Return [X, Y] of the center of cell containing provided text 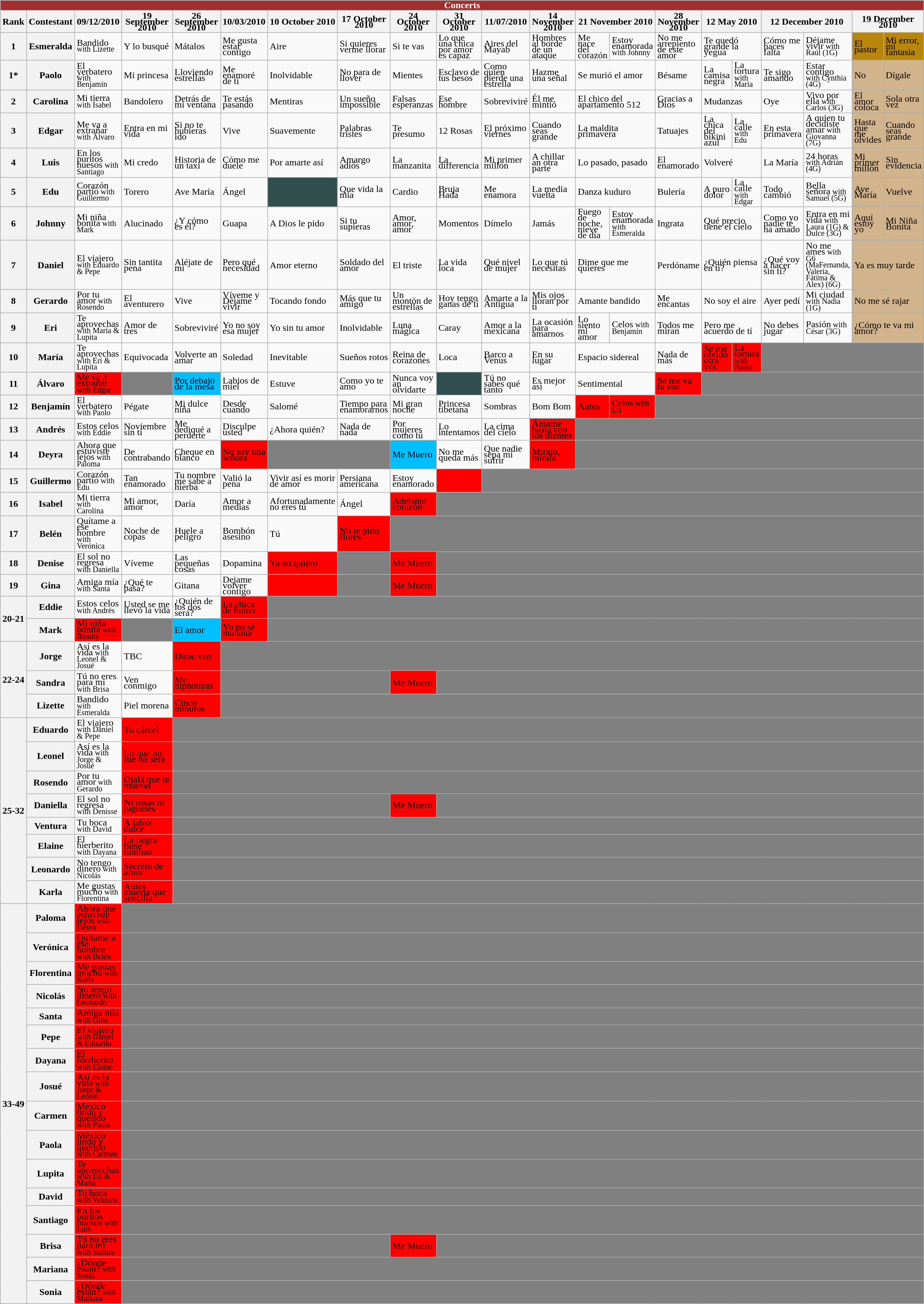
El yerbatero with Paolo [98, 407]
Tocando fondo [303, 301]
Tu cárcel [147, 730]
20-21 [13, 619]
Se me va la voz [679, 384]
Estuve [303, 384]
En los puritos huesos with Luis [98, 1220]
María [51, 357]
No debes jugar [783, 328]
3 [13, 131]
24 horas with Adrián (4G) [828, 163]
Estoy enamorado [413, 481]
28 November 2010 [679, 22]
Eduardo [51, 730]
Como yo te amo [364, 384]
Noche de copas [147, 533]
Falsas esperanzas [413, 102]
Me va a extrañar with Edgar [98, 384]
Bandido with Esmeralda [98, 706]
11 [13, 384]
Dayana [51, 1060]
Concerts [462, 5]
A Dios le pido [303, 224]
Piel morena [147, 706]
Contestant [51, 22]
Pero qué necesidad [244, 265]
Como quien pierde una estrella [506, 75]
Valió la pena [244, 481]
A quien tu decidiste amar with Giovanna (7G) [828, 131]
8 [13, 301]
Loca [459, 357]
Johnny [51, 224]
Si quieres verme llorar [364, 46]
Momentos [459, 224]
Guapa [244, 224]
Ayer pedí [783, 301]
La calle with Edu [747, 131]
Noviembre sin tí [147, 429]
Mi princesa [147, 75]
Mi dulce niña [196, 407]
12 December 2010 [807, 22]
Daniella [51, 805]
Guillermo [51, 481]
El sol no regresa with Daniella [98, 563]
Aléjate de mí [196, 265]
Tú no eres para mí with Brisa [98, 683]
19 [13, 585]
Mi gran noche [413, 407]
Pero me acuerdo de tí [732, 328]
Estoy enamorada with Johnny [632, 46]
Te aprovechas with María & Lupita [98, 328]
El pastor [868, 46]
¿Dónde están? with Sonia [98, 1269]
Salomé [303, 407]
26 September 2010 [196, 22]
Dime que me quieres [615, 265]
Brisa [51, 1246]
Celos with Benjamín [632, 328]
Me va a extrañar with Álvaro [98, 131]
Antes [593, 407]
El aventurero [147, 301]
A labio dulce [147, 826]
Denise [51, 563]
Un sueño impossible [364, 102]
¿Qué voy a hacer sin tí? [783, 265]
Así es la vida with Jorge & Leonel [98, 1087]
15 [13, 481]
Luna mágica [413, 328]
24 October 2010 [413, 22]
Te presumo [413, 131]
Ventura [51, 826]
14 [13, 455]
Nada de nada [364, 429]
Mis ojos lloran por tí [553, 301]
Entra en mi vida with Laura (1G) & Dulce (3G) [828, 224]
Quítame a ese hombre with Belén [98, 947]
El yerbatero with Benjamín [98, 75]
Aires del Mayab [506, 46]
No [868, 75]
13 [13, 429]
Bella señora with Samuel (5G) [828, 192]
Sin tantita pena [147, 265]
La calle with Edgar [747, 192]
Huele a peligro [196, 533]
Belén [51, 533]
No te pido flores [364, 533]
Cómo me haces falta [783, 46]
Florentina [51, 973]
Me enamoré de tí [244, 75]
México lindo y querido with Paola [98, 1116]
Bandido with Lizette [98, 46]
Espacio sidereal [615, 357]
Mi amor, amor [147, 504]
Josué [51, 1087]
La chica de humo [244, 607]
Estos celos with Andrés [98, 607]
Lizette [51, 706]
En su lugar [553, 357]
Corazón partío with Guillermo [98, 192]
Me enamora [506, 192]
La tortura with María [747, 75]
Hazme una señal [553, 75]
El triste [413, 265]
Mientes [413, 75]
Hoy tengo ganas de tí [459, 301]
Víveme y Déjame vivir [244, 301]
Qué nivel de mujer [506, 265]
Él me mintió [553, 102]
Vuelve [904, 192]
La cima del cielo [506, 429]
La maldita primavera [615, 131]
Te sigo amando [783, 75]
Lo que una chica por amor es capaz [459, 46]
Dígale [904, 75]
Me hipnotizas [196, 683]
A chillar an otra parte [553, 163]
12 Rosas [459, 131]
Vivir así es morir de amor [303, 481]
Luis [51, 163]
Tan enamorado [147, 481]
Jorge [51, 656]
Elaine [51, 846]
Barco a Venus [506, 357]
Por tu amor with Rosendo [98, 301]
Gracias a Dios [679, 102]
10 October 2010 [303, 22]
¿Ahora quién? [303, 429]
Me gusta estar contigo [244, 46]
Usted se me llevó la vida [147, 607]
Si te vas [413, 46]
Ojalá que te mueras [147, 783]
Pégate [147, 407]
Nada de más [679, 357]
No tengo dinero with Leonardo [98, 996]
Qué precio tiene el cielo [732, 224]
Amargo adiós [364, 163]
Aquí estoy yo [868, 224]
Disculpe usted [244, 429]
La differencia [459, 163]
Volveré [732, 163]
Isabel [51, 504]
1* [13, 75]
Todos me miran [679, 328]
Gerardo [51, 301]
Mentiras [303, 102]
Gina [51, 585]
12 May 2010 [732, 22]
Amor a medias [244, 504]
Me nace del corazón [593, 46]
Lo pasado, pasado [615, 163]
31 October 2010 [459, 22]
Gitana [196, 585]
Amor eterno [303, 265]
Cómo me duele [244, 163]
Lo intentamos [459, 429]
El enamorado [679, 163]
Santiago [51, 1220]
Paloma [51, 918]
Mark [51, 630]
Cinco minutos [196, 706]
Cardio [413, 192]
Se murió el amor [615, 75]
Ámame hasta con los dientes [553, 429]
Caray [459, 328]
17 October 2010 [364, 22]
El sol no regresa with Denisse [98, 805]
Álvaro [51, 384]
Sola otra vez [904, 102]
2 [13, 102]
Quítame a ese hombre with Verónica [98, 533]
22-24 [13, 680]
La media vuelta [553, 192]
Persiana americana [364, 481]
Ven conmigo [147, 683]
19 September 2010 [147, 22]
TBC [147, 656]
09/12/2010 [98, 22]
El viajero with Eduardo & Pepe [98, 265]
Aire [303, 46]
El amor coloca [868, 102]
Ingrata [679, 224]
Te estás pasando [244, 102]
Amante bandido [615, 301]
Sentimental [615, 384]
De contrabando [147, 455]
Mi niña bonita with Mark [98, 224]
Sandra [51, 683]
Ni rosas ni juguetes [147, 805]
Mariana [51, 1269]
17 [13, 533]
1 [13, 46]
A puro dolor [717, 192]
Fuego de noche, nieve de día [593, 224]
Ahora que estuviste lejos with Deyra [98, 918]
Lo siento mi amor [593, 328]
4 [13, 163]
¿Cómo te va mi amor? [888, 328]
Se me olvidó otra vez [717, 357]
El hierberito with Dayana [98, 846]
Mi tierra with Isabel [98, 102]
David [51, 1197]
Detrás de mi ventana [196, 102]
Que nadie sepa mi sufrir [506, 455]
Amiga mía with Santa [98, 585]
Pasión with César (3G) [828, 328]
Por mujeres como tú [413, 429]
Andrés [51, 429]
El chico del apartamento 512 [615, 102]
Ya es muy tarde [888, 265]
La ocasión para amarnos [553, 328]
¿Qué te pasa? [147, 585]
¿Dónde están? with Mariana [98, 1292]
Lo que no fue no será [147, 756]
Sueños rotos [364, 357]
9 [13, 328]
¿Quién piensa en tí? [732, 265]
Corazón partío with Edu [98, 481]
Como yo nadie te ha amado [783, 224]
Entra en mi vida [147, 131]
¿Y cómo es él? [196, 224]
El próximo viernes [506, 131]
Yo no sé mañana [244, 630]
Yo sin tu amor [303, 328]
Bulería [679, 192]
Eddie [51, 607]
Dímelo [506, 224]
Así es la vida with Jorge & Josué [98, 756]
Lupita [51, 1174]
Nicolás [51, 996]
La María [783, 163]
No me sé rajar [888, 301]
Reina de corazones [413, 357]
La negra tiene tumbao [147, 846]
La tortura with Paolo [747, 357]
Labios de miel [244, 384]
Tu nombre me sabe a hierba [196, 481]
Celos with Eri [632, 407]
5 [13, 192]
Por debajo de la mesa [196, 384]
Cheque en blanco [196, 455]
Afortunadamente no eres tú [303, 504]
No soy una señora [244, 455]
Antes muerta que sencilla [147, 892]
Estar contigo with Cynthia (4G) [828, 75]
16 [13, 504]
Mi tierra with Carolina [98, 504]
Bombón asesino [244, 533]
Rank [13, 22]
No me queda más [459, 455]
Dopamina [244, 563]
Esclavo de tus besos [459, 75]
Deyra [51, 455]
Bruja Hada [459, 192]
No me arrepiento de este amor [679, 46]
10/03/2010 [244, 22]
Lo que tú necesitas [553, 265]
Te quedó grande la yegua [732, 46]
12 [13, 407]
Mi Niña Bonita [904, 224]
En los puritos huesos with Santiago [98, 163]
Daría [196, 504]
Desde cuando [244, 407]
En esta primavera [783, 131]
Princesa tibetana [459, 407]
Y lo busqué [147, 46]
Las pequeñas cosas [196, 563]
Bom Bom [553, 407]
Leonel [51, 756]
Sombras [506, 407]
No tengo dinero with Nicolás [98, 869]
Me gustas mucho with Florentina [98, 892]
Equivocada [147, 357]
Historia de un taxi [196, 163]
Mi credo [147, 163]
18 [13, 563]
Bésame [679, 75]
Estoy enamorada with Esmeralda [632, 224]
Secreto de amor [147, 869]
Torero [147, 192]
14 November 2010 [553, 22]
Mi error, mi fantasia [904, 46]
Amor, amor, amor [413, 224]
Dime ven [196, 656]
Edu [51, 192]
7 [13, 265]
Mi ciudad with Nadia (1G) [828, 301]
Ahora que estuviste lejos with Paloma [98, 455]
Tatuajes [679, 131]
Míralo, mírala [553, 455]
Tu boca with Ventura [98, 1197]
25-32 [13, 811]
Por tu amor with Gerardo [98, 783]
La chica del bikini azul [717, 131]
Hasta que me olvides [868, 131]
Te aprovechas with Eri & Lupita [98, 357]
Amiga mía with Gina [98, 1016]
Inevitable [303, 357]
Todo cambió [783, 192]
Tú [303, 533]
Tú no sabes qué tanto [506, 384]
Nunca voy an olvidarte [413, 384]
Adelante corazón [413, 504]
Esmeralda [51, 46]
Te aprovechas with Eri & María [98, 1174]
Jamás [553, 224]
Más que tu amigo [364, 301]
Carmen [51, 1116]
Víveme [147, 563]
Soledad [244, 357]
Mudanzas [732, 102]
Benjamín [51, 407]
Si tu supieras [364, 224]
Perdóname [679, 265]
El hierberito with Elaine [98, 1060]
Paolo [51, 75]
Karla [51, 892]
Si no te hubieras ido [196, 131]
El viajero with Daniel & Eduardo [98, 1037]
Suavemente [303, 131]
No soy el aire [732, 301]
La camisa negra [717, 75]
México lindo y querido with Carmen [98, 1144]
Amarte a la Antigua [506, 301]
11/07/2010 [506, 22]
Amor a la mexicana [506, 328]
Tú no eres para mí with Sandra [98, 1246]
Leonardo [51, 869]
19 December 2010 [888, 22]
Alucinado [147, 224]
Un montón de estrellas [413, 301]
Lloviendo estrellas [196, 75]
La manzanita [413, 163]
Me dediqué a perderte [196, 429]
Hombres al borde de un ataque [553, 46]
¿Quién de los dos será? [196, 607]
Tiempo para enamorarnos [364, 407]
21 November 2010 [615, 22]
Me encantas [679, 301]
Daniel [51, 265]
El amor [196, 630]
Estos celos with Eddie [98, 429]
33-49 [13, 1103]
Volverte an amar [196, 357]
6 [13, 224]
Por amarte así [303, 163]
La vida loca [459, 265]
Sonia [51, 1292]
10 [13, 357]
Es mejor así [553, 384]
Ese hombre [459, 102]
Paola [51, 1144]
Que vida la mia [364, 192]
Yo no soy esa mujer [244, 328]
El viajero with Daniel & Pepe [98, 730]
Palabras tristes [364, 131]
Amor de tres [147, 328]
Déjame vivir with Raúl (1G) [828, 46]
Soldado del amor [364, 265]
Edgar [51, 131]
Verónica [51, 947]
Ya no quiero [303, 563]
Santa [51, 1016]
Vivo por ella with Carlos (3G) [828, 102]
Eri [51, 328]
Tu boca with David [98, 826]
Sin evidencia [904, 163]
Oye [783, 102]
No para de llover [364, 75]
Así es la vida with Leonel & Josué [98, 656]
No me ames with G6 (MaFernanda, Valeria, Fátima & Alex) (6G) [828, 265]
Dejame volver contigo [244, 585]
Bandolero [147, 102]
Pepe [51, 1037]
Carolina [51, 102]
Me gustas mucho with Karla [98, 973]
Rosendo [51, 783]
Danza kuduro [615, 192]
Mi niña bonita with Jhonny [98, 630]
Mátalos [196, 46]
